Return (X, Y) of the center of cell containing provided text 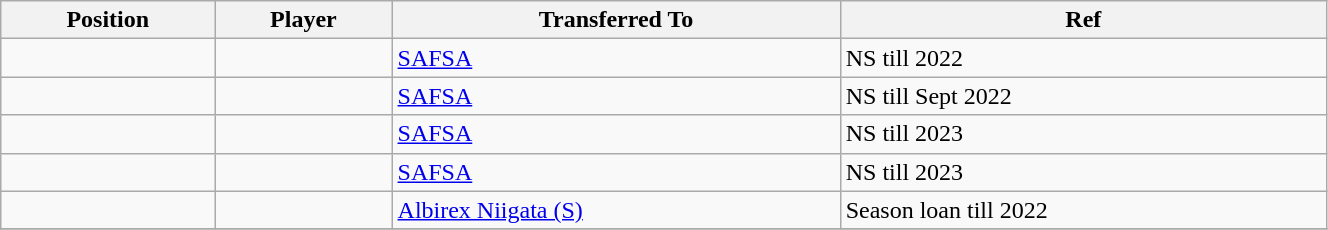
Position (108, 20)
Season loan till 2022 (1083, 210)
Player (304, 20)
Ref (1083, 20)
NS till 2022 (1083, 58)
NS till Sept 2022 (1083, 96)
Albirex Niigata (S) (616, 210)
Transferred To (616, 20)
